Capture the cell that displays the provided text and extract its (x, y) central coordinate. 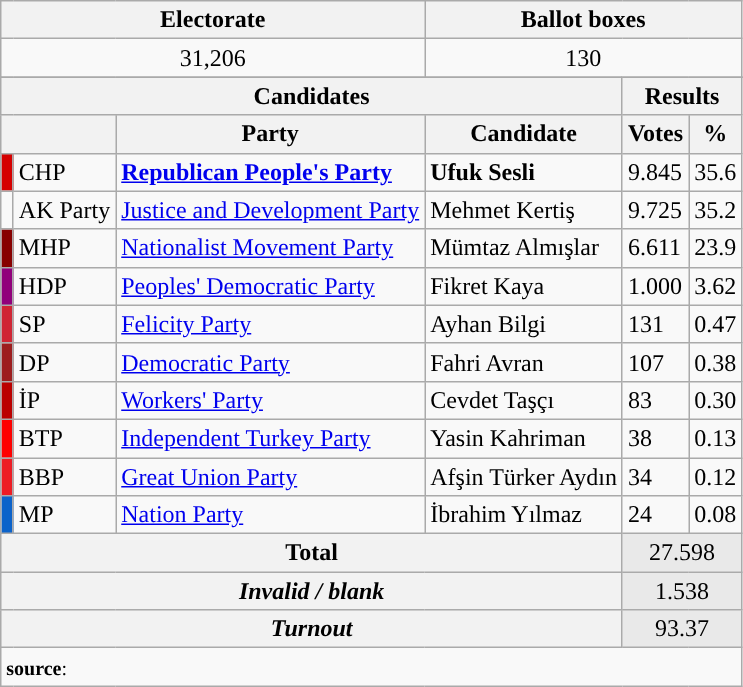
İP (64, 400)
0.38 (716, 362)
Ballot boxes (584, 20)
BTP (64, 438)
34 (655, 477)
3.62 (716, 286)
Democratic Party (270, 362)
27.598 (682, 553)
Ufuk Sesli (524, 172)
Electorate (213, 20)
% (716, 134)
Candidate (524, 134)
Independent Turkey Party (270, 438)
source: (372, 667)
0.30 (716, 400)
Total (312, 553)
31,206 (213, 58)
35.2 (716, 210)
AK Party (64, 210)
MHP (64, 248)
HDP (64, 286)
0.13 (716, 438)
Workers' Party (270, 400)
107 (655, 362)
Ayhan Bilgi (524, 324)
Votes (655, 134)
SP (64, 324)
Peoples' Democratic Party (270, 286)
BBP (64, 477)
35.6 (716, 172)
Felicity Party (270, 324)
1.538 (682, 591)
CHP (64, 172)
0.08 (716, 515)
Great Union Party (270, 477)
38 (655, 438)
Mehmet Kertiş (524, 210)
Fikret Kaya (524, 286)
DP (64, 362)
9.845 (655, 172)
Republican People's Party (270, 172)
83 (655, 400)
23.9 (716, 248)
Invalid / blank (312, 591)
Justice and Development Party (270, 210)
Yasin Kahriman (524, 438)
0.12 (716, 477)
Nationalist Movement Party (270, 248)
Cevdet Taşçı (524, 400)
Turnout (312, 629)
6.611 (655, 248)
Nation Party (270, 515)
İbrahim Yılmaz (524, 515)
1.000 (655, 286)
9.725 (655, 210)
Mümtaz Almışlar (524, 248)
Fahri Avran (524, 362)
0.47 (716, 324)
Results (682, 96)
93.37 (682, 629)
MP (64, 515)
130 (584, 58)
24 (655, 515)
Candidates (312, 96)
131 (655, 324)
Party (270, 134)
Afşin Türker Aydın (524, 477)
